Return (X, Y) of the center of cell containing provided text 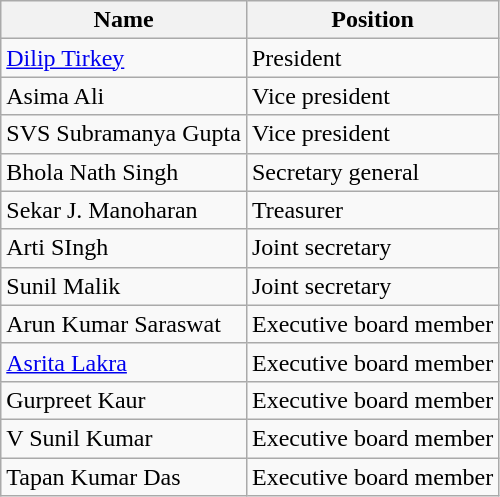
Sunil Malik (124, 286)
SVS Subramanya Gupta (124, 134)
Secretary general (372, 172)
Asrita Lakra (124, 362)
Name (124, 20)
Arun Kumar Saraswat (124, 324)
Tapan Kumar Das (124, 477)
V Sunil Kumar (124, 438)
Position (372, 20)
Asima Ali (124, 96)
Treasurer (372, 210)
President (372, 58)
Bhola Nath Singh (124, 172)
Arti SIngh (124, 248)
Sekar J. Manoharan (124, 210)
Dilip Tirkey (124, 58)
Gurpreet Kaur (124, 400)
